Identify which cell holds the provided text, then report its (X, Y) central coordinate. 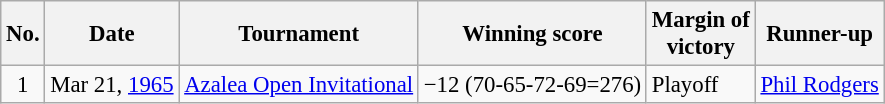
Date (112, 34)
Playoff (700, 85)
Winning score (532, 34)
Runner-up (820, 34)
1 (23, 85)
Tournament (299, 34)
Azalea Open Invitational (299, 85)
−12 (70-65-72-69=276) (532, 85)
Phil Rodgers (820, 85)
Margin ofvictory (700, 34)
No. (23, 34)
Mar 21, 1965 (112, 85)
